Detect which cell encompasses the target text, then output its [x, y] center coordinate. 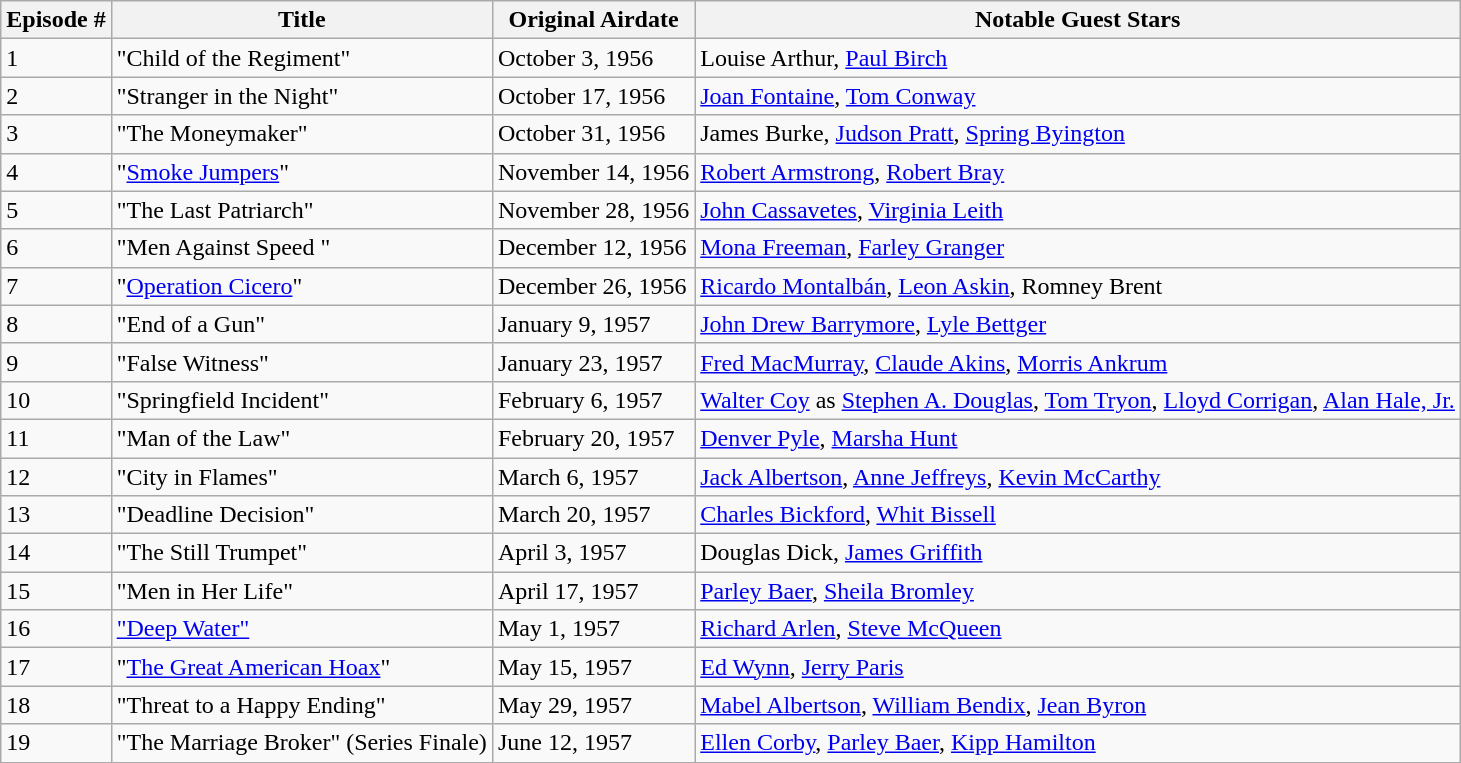
8 [56, 324]
13 [56, 515]
"Springfield Incident" [302, 400]
Mona Freeman, Farley Granger [1078, 248]
"Man of the Law" [302, 438]
"City in Flames" [302, 477]
"Deadline Decision" [302, 515]
2 [56, 96]
15 [56, 591]
19 [56, 743]
Original Airdate [593, 20]
May 15, 1957 [593, 667]
"Stranger in the Night" [302, 96]
Joan Fontaine, Tom Conway [1078, 96]
June 12, 1957 [593, 743]
3 [56, 134]
November 28, 1956 [593, 210]
January 23, 1957 [593, 362]
October 31, 1956 [593, 134]
"Men Against Speed " [302, 248]
Jack Albertson, Anne Jeffreys, Kevin McCarthy [1078, 477]
17 [56, 667]
16 [56, 629]
Fred MacMurray, Claude Akins, Morris Ankrum [1078, 362]
Charles Bickford, Whit Bissell [1078, 515]
"The Last Patriarch" [302, 210]
May 1, 1957 [593, 629]
December 12, 1956 [593, 248]
November 14, 1956 [593, 172]
"Operation Cicero" [302, 286]
"Men in Her Life" [302, 591]
October 3, 1956 [593, 58]
"Smoke Jumpers" [302, 172]
Ellen Corby, Parley Baer, Kipp Hamilton [1078, 743]
"End of a Gun" [302, 324]
4 [56, 172]
12 [56, 477]
Ricardo Montalbán, Leon Askin, Romney Brent [1078, 286]
1 [56, 58]
April 17, 1957 [593, 591]
May 29, 1957 [593, 705]
"The Great American Hoax" [302, 667]
December 26, 1956 [593, 286]
"The Moneymaker" [302, 134]
10 [56, 400]
"The Still Trumpet" [302, 553]
Walter Coy as Stephen A. Douglas, Tom Tryon, Lloyd Corrigan, Alan Hale, Jr. [1078, 400]
Notable Guest Stars [1078, 20]
6 [56, 248]
Richard Arlen, Steve McQueen [1078, 629]
"Threat to a Happy Ending" [302, 705]
Parley Baer, Sheila Bromley [1078, 591]
Denver Pyle, Marsha Hunt [1078, 438]
Title [302, 20]
John Drew Barrymore, Lyle Bettger [1078, 324]
April 3, 1957 [593, 553]
14 [56, 553]
Douglas Dick, James Griffith [1078, 553]
"Child of the Regiment" [302, 58]
James Burke, Judson Pratt, Spring Byington [1078, 134]
Mabel Albertson, William Bendix, Jean Byron [1078, 705]
11 [56, 438]
5 [56, 210]
7 [56, 286]
March 6, 1957 [593, 477]
"Deep Water" [302, 629]
18 [56, 705]
Louise Arthur, Paul Birch [1078, 58]
9 [56, 362]
Robert Armstrong, Robert Bray [1078, 172]
John Cassavetes, Virginia Leith [1078, 210]
March 20, 1957 [593, 515]
Ed Wynn, Jerry Paris [1078, 667]
"False Witness" [302, 362]
Episode # [56, 20]
January 9, 1957 [593, 324]
"The Marriage Broker" (Series Finale) [302, 743]
October 17, 1956 [593, 96]
February 20, 1957 [593, 438]
February 6, 1957 [593, 400]
